Return (X, Y) of the center of cell containing provided text 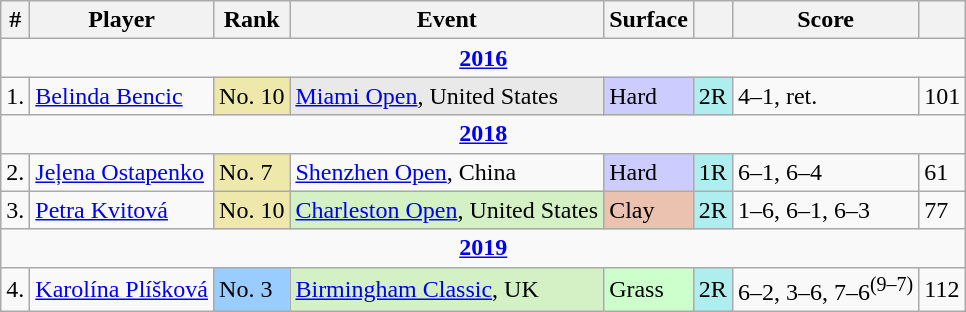
Miami Open, United States (447, 96)
Surface (649, 20)
Belinda Bencic (122, 96)
Charleston Open, United States (447, 210)
2019 (484, 248)
Petra Kvitová (122, 210)
61 (942, 172)
1–6, 6–1, 6–3 (825, 210)
Jeļena Ostapenko (122, 172)
1. (16, 96)
Event (447, 20)
112 (942, 290)
6–2, 3–6, 7–6(9–7) (825, 290)
6–1, 6–4 (825, 172)
101 (942, 96)
Clay (649, 210)
4. (16, 290)
No. 3 (252, 290)
# (16, 20)
1R (712, 172)
No. 7 (252, 172)
2018 (484, 134)
Rank (252, 20)
Score (825, 20)
Player (122, 20)
2016 (484, 58)
Grass (649, 290)
Karolína Plíšková (122, 290)
3. (16, 210)
Birmingham Classic, UK (447, 290)
77 (942, 210)
4–1, ret. (825, 96)
2. (16, 172)
Shenzhen Open, China (447, 172)
